Find where the given text appears and provide that cell's center as [X, Y] coordinate. 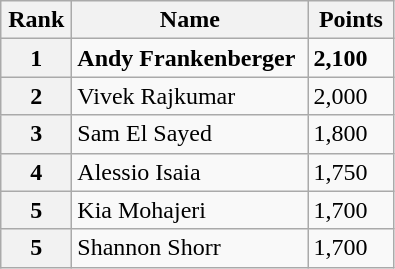
Shannon Shorr [190, 248]
1,800 [351, 134]
Rank [36, 20]
2,100 [351, 58]
Alessio Isaia [190, 172]
1 [36, 58]
Points [351, 20]
1,750 [351, 172]
2 [36, 96]
Kia Mohajeri [190, 210]
Name [190, 20]
4 [36, 172]
Sam El Sayed [190, 134]
3 [36, 134]
2,000 [351, 96]
Andy Frankenberger [190, 58]
Vivek Rajkumar [190, 96]
